From the cell containing the given text, extract its center point as (x, y) coordinate. 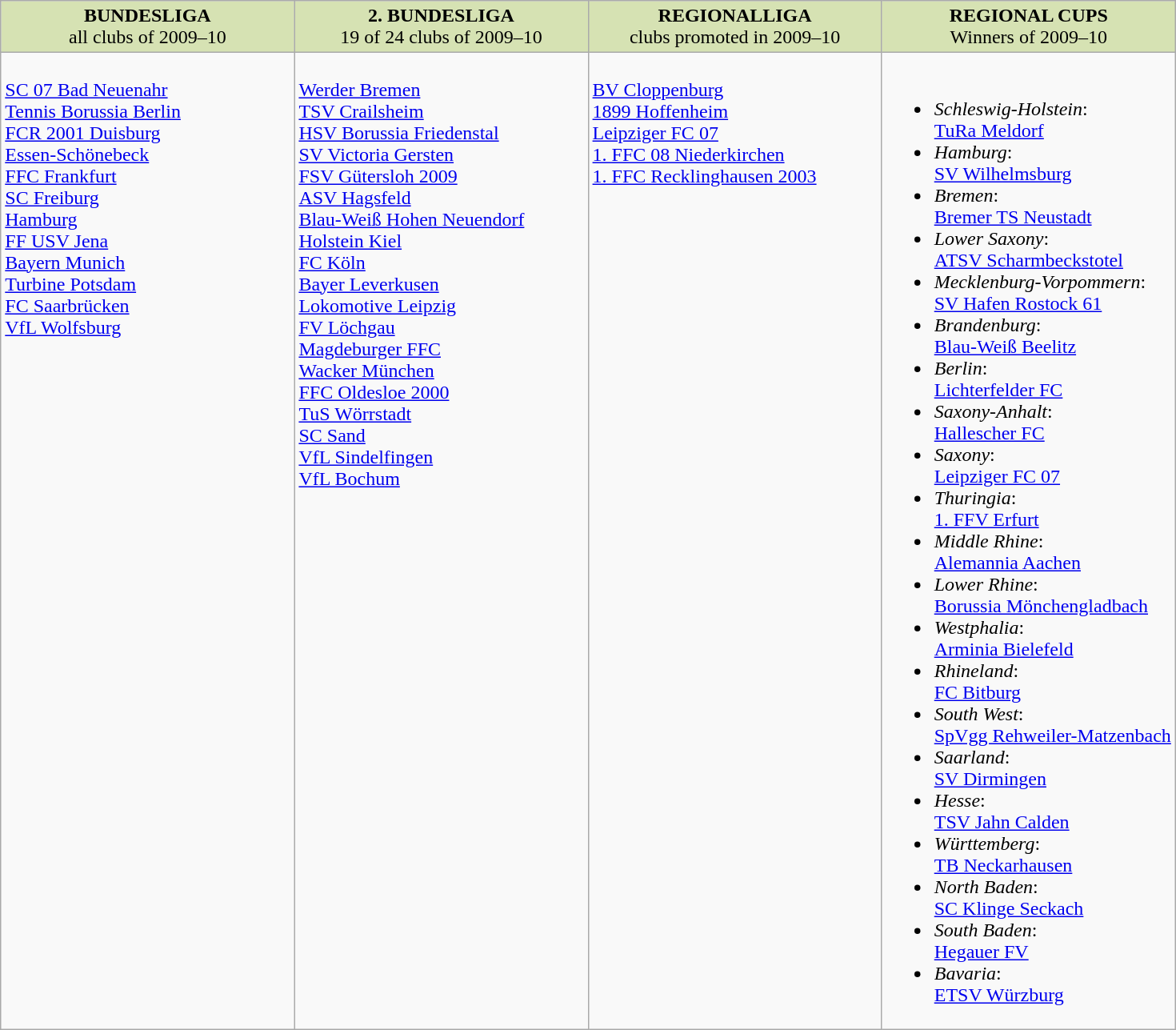
REGIONALLIGA clubs promoted in 2009–10 (734, 27)
REGIONAL CUPSWinners of 2009–10 (1029, 27)
BUNDESLIGAall clubs of 2009–10 (147, 27)
2. BUNDESLIGA19 of 24 clubs of 2009–10 (442, 27)
BV Cloppenburg1899 HoffenheimLeipziger FC 071. FFC 08 Niederkirchen1. FFC Recklinghausen 2003 (734, 541)
